Extract the (x, y) coordinate from the center of the cell holding the provided text.  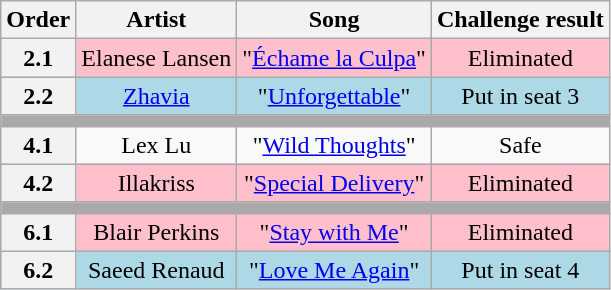
Elanese Lansen (156, 58)
"Special Delivery" (334, 183)
Saeed Renaud (156, 270)
Illakriss (156, 183)
2.1 (38, 58)
"Love Me Again" (334, 270)
"Wild Thoughts" (334, 145)
6.2 (38, 270)
Artist (156, 20)
"Échame la Culpa" (334, 58)
Order (38, 20)
Put in seat 4 (520, 270)
"Stay with Me" (334, 232)
Song (334, 20)
"Unforgettable" (334, 96)
Challenge result (520, 20)
2.2 (38, 96)
Zhavia (156, 96)
4.2 (38, 183)
Safe (520, 145)
6.1 (38, 232)
Put in seat 3 (520, 96)
Blair Perkins (156, 232)
4.1 (38, 145)
Lex Lu (156, 145)
